Provide the [X, Y] coordinate of the cell's center where the given text is located.  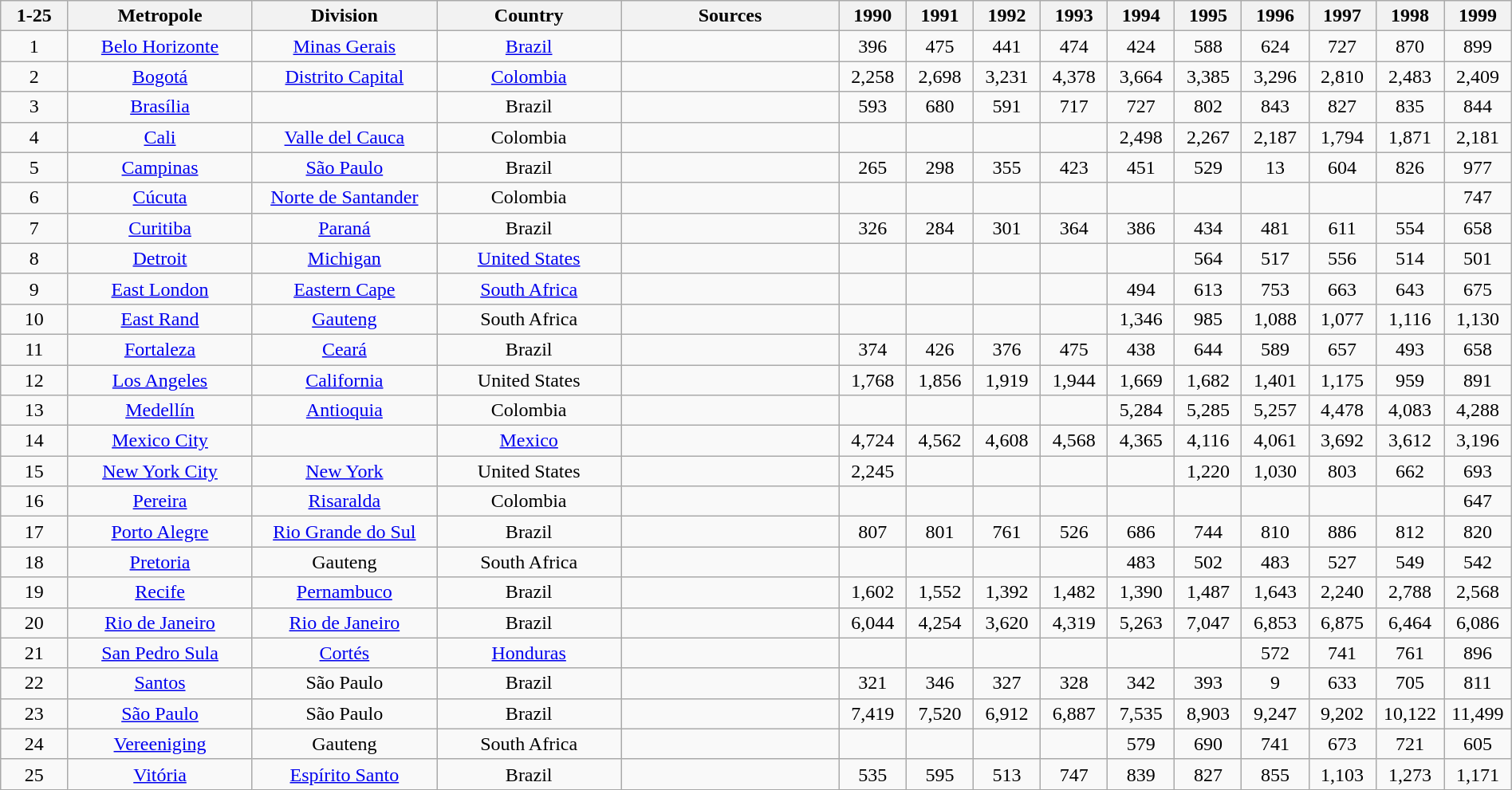
502 [1208, 562]
839 [1141, 774]
10,122 [1410, 713]
19 [34, 592]
3,692 [1342, 441]
657 [1342, 349]
Rio Grande do Sul [345, 532]
1,273 [1410, 774]
4,288 [1479, 411]
593 [872, 107]
527 [1342, 562]
2,810 [1342, 77]
624 [1275, 46]
526 [1074, 532]
Brasília [159, 107]
5,285 [1208, 411]
Antioquia [345, 411]
1,944 [1074, 380]
1,871 [1410, 137]
1996 [1275, 16]
9,247 [1275, 713]
1999 [1479, 16]
1,175 [1342, 380]
2,568 [1479, 592]
Vitória [159, 774]
896 [1479, 653]
891 [1479, 380]
843 [1275, 107]
San Pedro Sula [159, 653]
Valle del Cauca [345, 137]
Recife [159, 592]
493 [1410, 349]
3,196 [1479, 441]
4,319 [1074, 623]
529 [1208, 167]
6,044 [872, 623]
Sources [730, 16]
301 [1006, 228]
494 [1141, 289]
374 [872, 349]
376 [1006, 349]
328 [1074, 683]
744 [1208, 532]
California [345, 380]
6,086 [1479, 623]
424 [1141, 46]
1995 [1208, 16]
1,856 [939, 380]
1,401 [1275, 380]
Bogotá [159, 77]
1,346 [1141, 319]
2,267 [1208, 137]
Mexico City [159, 441]
20 [34, 623]
Minas Gerais [345, 46]
Los Angeles [159, 380]
572 [1275, 653]
604 [1342, 167]
Honduras [530, 653]
1-25 [34, 16]
4,562 [939, 441]
7,520 [939, 713]
517 [1275, 258]
4 [34, 137]
2,240 [1342, 592]
977 [1479, 167]
721 [1410, 744]
588 [1208, 46]
4,116 [1208, 441]
844 [1479, 107]
803 [1342, 471]
1992 [1006, 16]
826 [1410, 167]
386 [1141, 228]
589 [1275, 349]
Fortaleza [159, 349]
535 [872, 774]
5,257 [1275, 411]
2,245 [872, 471]
23 [34, 713]
1993 [1074, 16]
5,284 [1141, 411]
364 [1074, 228]
959 [1410, 380]
6,464 [1410, 623]
6,875 [1342, 623]
1,392 [1006, 592]
1991 [939, 16]
2,409 [1479, 77]
1,794 [1342, 137]
Curitiba [159, 228]
579 [1141, 744]
812 [1410, 532]
820 [1479, 532]
753 [1275, 289]
554 [1410, 228]
441 [1006, 46]
346 [939, 683]
11 [34, 349]
1,919 [1006, 380]
Pretoria [159, 562]
705 [1410, 683]
2,258 [872, 77]
4,608 [1006, 441]
Medellín [159, 411]
801 [939, 532]
Detroit [159, 258]
1,390 [1141, 592]
613 [1208, 289]
4,378 [1074, 77]
8 [34, 258]
1,643 [1275, 592]
Risaralda [345, 501]
423 [1074, 167]
6,887 [1074, 713]
Espírito Santo [345, 774]
4,061 [1275, 441]
717 [1074, 107]
1,077 [1342, 319]
22 [34, 683]
1,602 [872, 592]
3,620 [1006, 623]
17 [34, 532]
7,535 [1141, 713]
Country [530, 16]
438 [1141, 349]
396 [872, 46]
514 [1410, 258]
321 [872, 683]
Belo Horizonte [159, 46]
12 [34, 380]
1,669 [1141, 380]
24 [34, 744]
1,682 [1208, 380]
662 [1410, 471]
342 [1141, 683]
Ceará [345, 349]
1,220 [1208, 471]
393 [1208, 683]
Campinas [159, 167]
6,853 [1275, 623]
1,171 [1479, 774]
Norte de Santander [345, 198]
1998 [1410, 16]
643 [1410, 289]
298 [939, 167]
Pereira [159, 501]
2,181 [1479, 137]
Eastern Cape [345, 289]
18 [34, 562]
1 [34, 46]
3,385 [1208, 77]
Cúcuta [159, 198]
564 [1208, 258]
Vereeniging [159, 744]
985 [1208, 319]
3,664 [1141, 77]
663 [1342, 289]
3,612 [1410, 441]
886 [1342, 532]
1,103 [1342, 774]
3,231 [1006, 77]
Cali [159, 137]
East London [159, 289]
3 [34, 107]
690 [1208, 744]
Paraná [345, 228]
835 [1410, 107]
2,498 [1141, 137]
Pernambuco [345, 592]
2,187 [1275, 137]
1,130 [1479, 319]
811 [1479, 683]
870 [1410, 46]
675 [1479, 289]
7 [34, 228]
New York City [159, 471]
15 [34, 471]
693 [1479, 471]
355 [1006, 167]
4,365 [1141, 441]
434 [1208, 228]
802 [1208, 107]
16 [34, 501]
4,083 [1410, 411]
4,478 [1342, 411]
644 [1208, 349]
810 [1275, 532]
605 [1479, 744]
451 [1141, 167]
7,047 [1208, 623]
807 [872, 532]
6 [34, 198]
Santos [159, 683]
549 [1410, 562]
481 [1275, 228]
Distrito Capital [345, 77]
2,698 [939, 77]
284 [939, 228]
Cortés [345, 653]
686 [1141, 532]
1,487 [1208, 592]
501 [1479, 258]
1990 [872, 16]
899 [1479, 46]
1,088 [1275, 319]
474 [1074, 46]
1,482 [1074, 592]
2,483 [1410, 77]
1,030 [1275, 471]
855 [1275, 774]
595 [939, 774]
542 [1479, 562]
11,499 [1479, 713]
5,263 [1141, 623]
1997 [1342, 16]
6,912 [1006, 713]
426 [939, 349]
21 [34, 653]
1,116 [1410, 319]
265 [872, 167]
New York [345, 471]
4,254 [939, 623]
2 [34, 77]
9,202 [1342, 713]
673 [1342, 744]
8,903 [1208, 713]
1994 [1141, 16]
680 [939, 107]
2,788 [1410, 592]
Metropole [159, 16]
Mexico [530, 441]
1,768 [872, 380]
556 [1342, 258]
591 [1006, 107]
513 [1006, 774]
10 [34, 319]
Porto Alegre [159, 532]
25 [34, 774]
326 [872, 228]
14 [34, 441]
Division [345, 16]
4,724 [872, 441]
4,568 [1074, 441]
Michigan [345, 258]
633 [1342, 683]
1,552 [939, 592]
611 [1342, 228]
647 [1479, 501]
7,419 [872, 713]
3,296 [1275, 77]
5 [34, 167]
327 [1006, 683]
East Rand [159, 319]
